Determine the (X, Y) coordinate at the center of the cell enclosing the given text.  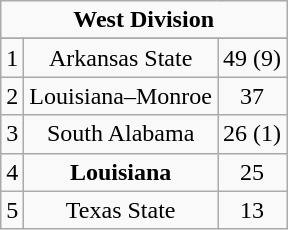
5 (12, 210)
Louisiana–Monroe (121, 96)
2 (12, 96)
West Division (144, 20)
26 (1) (252, 134)
37 (252, 96)
Louisiana (121, 172)
4 (12, 172)
3 (12, 134)
1 (12, 58)
49 (9) (252, 58)
South Alabama (121, 134)
13 (252, 210)
Texas State (121, 210)
Arkansas State (121, 58)
25 (252, 172)
